For the text-containing cell, return its midpoint in (x, y) coordinate format. 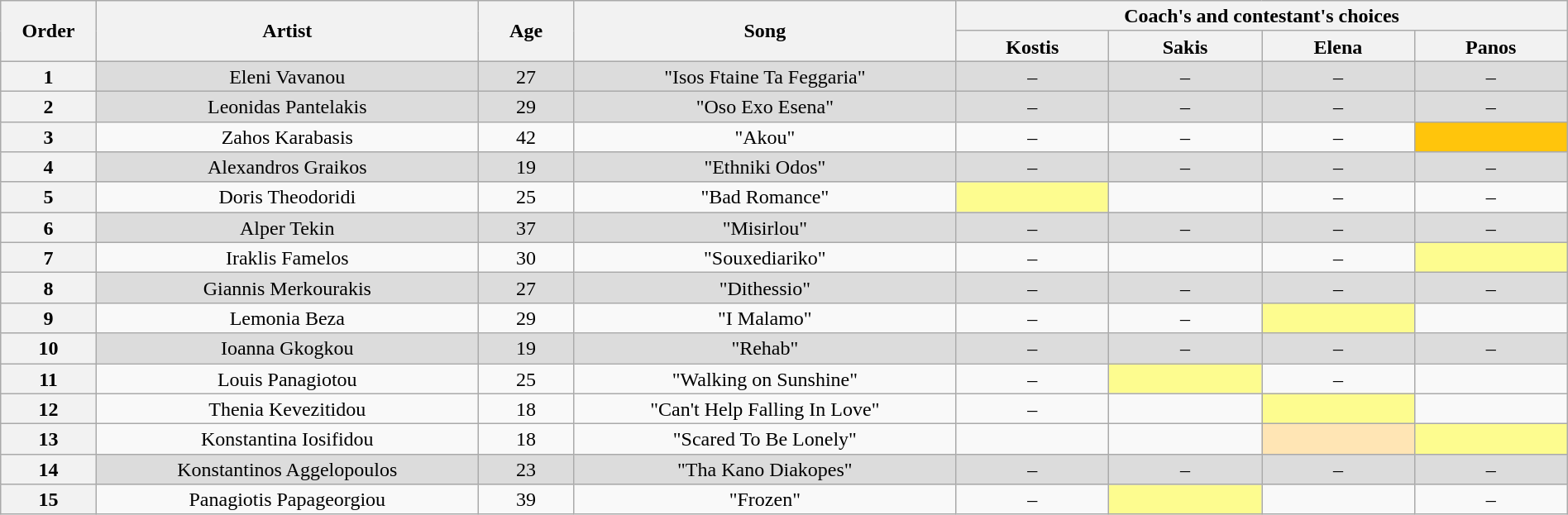
8 (49, 288)
9 (49, 317)
30 (526, 258)
Age (526, 31)
15 (49, 499)
"Oso Exo Esena" (765, 106)
Zahos Karabasis (287, 137)
Doris Theodoridi (287, 197)
"Dithessio" (765, 288)
Thenia Kevezitidou (287, 408)
Order (49, 31)
Panagiotis Papageorgiou (287, 499)
6 (49, 228)
1 (49, 76)
39 (526, 499)
Song (765, 31)
12 (49, 408)
"Bad Romance" (765, 197)
Louis Panagiotou (287, 379)
"Tha Kano Diakopes" (765, 470)
"Walking on Sunshine" (765, 379)
"Misirlou" (765, 228)
"I Malamo" (765, 317)
5 (49, 197)
11 (49, 379)
Kostis (1032, 46)
42 (526, 137)
Eleni Vavanou (287, 76)
"Souxediariko" (765, 258)
"Frozen" (765, 499)
"Ethniki Odos" (765, 167)
"Scared To Be Lonely" (765, 440)
4 (49, 167)
Ioanna Gkogkou (287, 349)
"Isos Ftaine Ta Feggaria" (765, 76)
"Rehab" (765, 349)
Giannis Merkourakis (287, 288)
13 (49, 440)
Artist (287, 31)
7 (49, 258)
14 (49, 470)
2 (49, 106)
23 (526, 470)
Iraklis Famelos (287, 258)
Elena (1338, 46)
Konstantinos Aggelopoulos (287, 470)
"Can't Help Falling In Love" (765, 408)
Konstantina Iosifidou (287, 440)
10 (49, 349)
Alper Tekin (287, 228)
Coach's and contestant's choices (1262, 17)
"Akou" (765, 137)
3 (49, 137)
Alexandros Graikos (287, 167)
Lemonia Beza (287, 317)
Leonidas Pantelakis (287, 106)
37 (526, 228)
Panos (1490, 46)
Sakis (1186, 46)
